Provide the [x, y] coordinate of the cell's center where the given text is located.  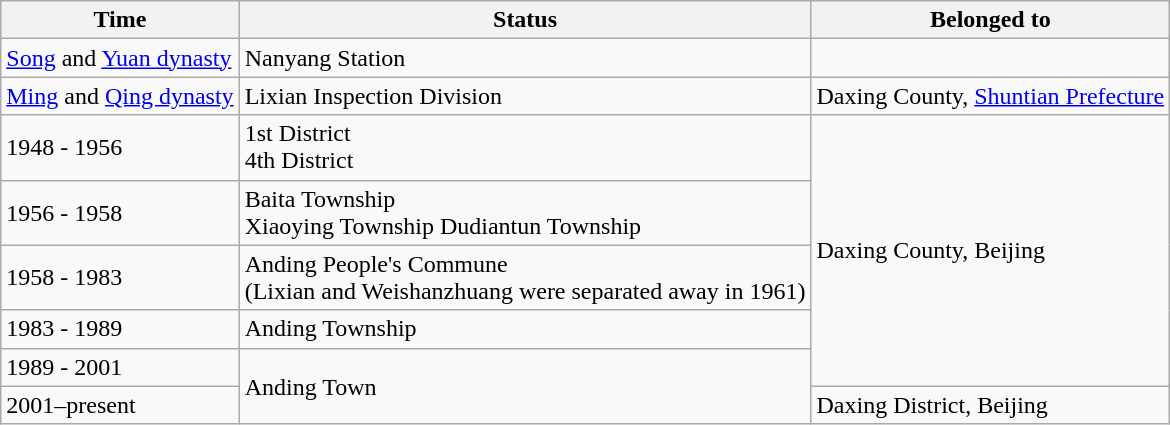
Baita TownshipXiaoying Township Dudiantun Township [525, 212]
1989 - 2001 [120, 367]
Belonged to [990, 20]
1983 - 1989 [120, 329]
1948 - 1956 [120, 148]
Nanyang Station [525, 58]
1956 - 1958 [120, 212]
Time [120, 20]
1958 - 1983 [120, 278]
2001–present [120, 405]
Anding People's Commune(Lixian and Weishanzhuang were separated away in 1961) [525, 278]
Daxing County, Shuntian Prefecture [990, 96]
Status [525, 20]
Daxing County, Beijing [990, 250]
Anding Township [525, 329]
Ming and Qing dynasty [120, 96]
1st District4th District [525, 148]
Daxing District, Beijing [990, 405]
Song and Yuan dynasty [120, 58]
Lixian Inspection Division [525, 96]
Anding Town [525, 386]
